Identify which cell holds the provided text, then report its [x, y] central coordinate. 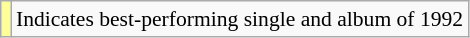
Indicates best-performing single and album of 1992 [240, 19]
